Identify which cell holds the provided text, then report its [x, y] central coordinate. 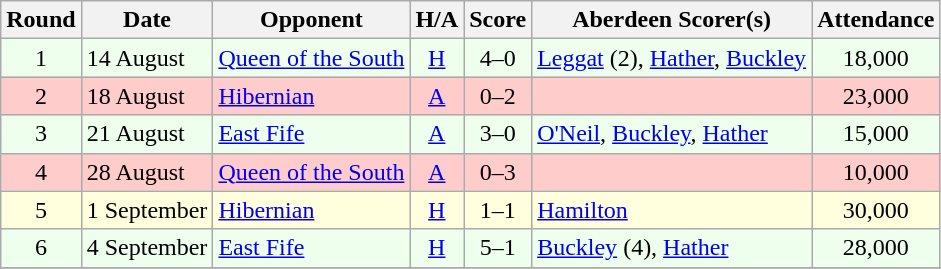
28,000 [876, 248]
3 [41, 134]
15,000 [876, 134]
O'Neil, Buckley, Hather [672, 134]
Aberdeen Scorer(s) [672, 20]
H/A [437, 20]
4–0 [498, 58]
1 September [147, 210]
4 September [147, 248]
14 August [147, 58]
30,000 [876, 210]
1–1 [498, 210]
Attendance [876, 20]
18,000 [876, 58]
Opponent [312, 20]
5–1 [498, 248]
5 [41, 210]
28 August [147, 172]
Buckley (4), Hather [672, 248]
1 [41, 58]
Leggat (2), Hather, Buckley [672, 58]
Score [498, 20]
23,000 [876, 96]
18 August [147, 96]
Hamilton [672, 210]
21 August [147, 134]
2 [41, 96]
4 [41, 172]
Date [147, 20]
0–2 [498, 96]
Round [41, 20]
3–0 [498, 134]
6 [41, 248]
0–3 [498, 172]
10,000 [876, 172]
